Determine the (X, Y) coordinate at the center of the cell enclosing the given text.  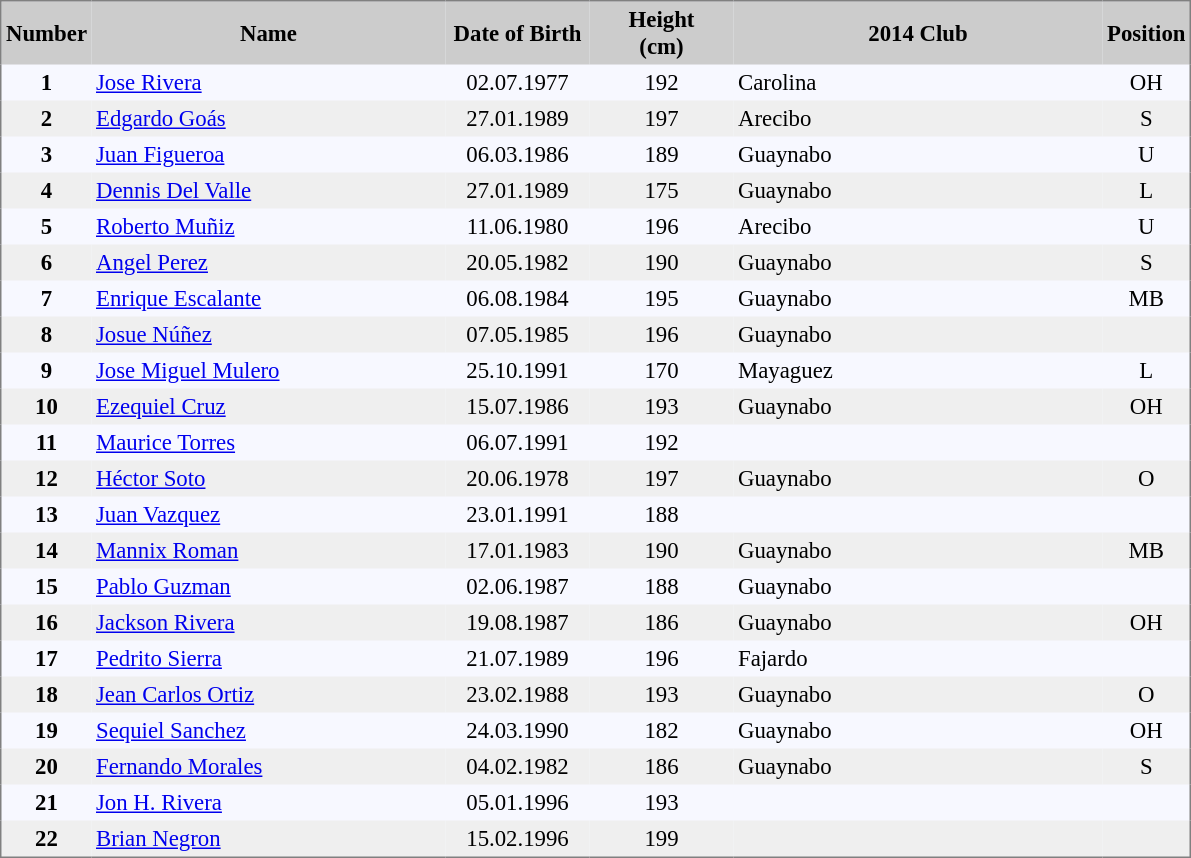
13 (46, 514)
2014 Club (918, 33)
189 (662, 154)
20 (46, 766)
Date of Birth (518, 33)
Height(cm) (662, 33)
7 (46, 298)
195 (662, 298)
Mannix Roman (269, 550)
Sequiel Sanchez (269, 730)
02.07.1977 (518, 82)
9 (46, 370)
22 (46, 838)
Brian Negron (269, 838)
Jose Rivera (269, 82)
05.01.1996 (518, 802)
25.10.1991 (518, 370)
14 (46, 550)
17 (46, 658)
21.07.1989 (518, 658)
182 (662, 730)
11 (46, 442)
Jon H. Rivera (269, 802)
Fernando Morales (269, 766)
175 (662, 190)
20.05.1982 (518, 262)
Roberto Muñiz (269, 226)
Angel Perez (269, 262)
15.07.1986 (518, 406)
Carolina (918, 82)
04.02.1982 (518, 766)
Number (46, 33)
15 (46, 586)
19.08.1987 (518, 622)
Juan Vazquez (269, 514)
15.02.1996 (518, 838)
Position (1146, 33)
Fajardo (918, 658)
3 (46, 154)
Ezequiel Cruz (269, 406)
Maurice Torres (269, 442)
Dennis Del Valle (269, 190)
2 (46, 118)
06.03.1986 (518, 154)
19 (46, 730)
Jackson Rivera (269, 622)
18 (46, 694)
24.03.1990 (518, 730)
1 (46, 82)
23.01.1991 (518, 514)
6 (46, 262)
12 (46, 478)
21 (46, 802)
Josue Núñez (269, 334)
06.08.1984 (518, 298)
Pedrito Sierra (269, 658)
5 (46, 226)
17.01.1983 (518, 550)
16 (46, 622)
10 (46, 406)
23.02.1988 (518, 694)
Name (269, 33)
02.06.1987 (518, 586)
Héctor Soto (269, 478)
Enrique Escalante (269, 298)
8 (46, 334)
199 (662, 838)
11.06.1980 (518, 226)
Jose Miguel Mulero (269, 370)
Jean Carlos Ortiz (269, 694)
4 (46, 190)
Edgardo Goás (269, 118)
20.06.1978 (518, 478)
Pablo Guzman (269, 586)
Juan Figueroa (269, 154)
170 (662, 370)
Mayaguez (918, 370)
07.05.1985 (518, 334)
06.07.1991 (518, 442)
